Return the (X, Y) coordinate for the center point of the cell that contains the specified text.  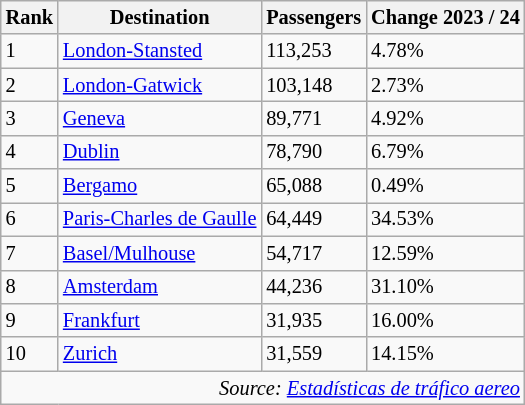
34.53% (446, 219)
65,088 (314, 186)
8 (30, 287)
103,148 (314, 85)
London-Gatwick (160, 85)
4.92% (446, 118)
Bergamo (160, 186)
Amsterdam (160, 287)
10 (30, 354)
Destination (160, 17)
31,935 (314, 320)
4.78% (446, 51)
0.49% (446, 186)
44,236 (314, 287)
Zurich (160, 354)
7 (30, 253)
2 (30, 85)
31.10% (446, 287)
78,790 (314, 152)
16.00% (446, 320)
64,449 (314, 219)
31,559 (314, 354)
6.79% (446, 152)
4 (30, 152)
Source: Estadísticas de tráfico aereo (263, 388)
Rank (30, 17)
Geneva (160, 118)
2.73% (446, 85)
54,717 (314, 253)
14.15% (446, 354)
1 (30, 51)
6 (30, 219)
Basel/Mulhouse (160, 253)
3 (30, 118)
113,253 (314, 51)
Change 2023 / 24 (446, 17)
Dublin (160, 152)
89,771 (314, 118)
Frankfurt (160, 320)
12.59% (446, 253)
London-Stansted (160, 51)
Passengers (314, 17)
Paris-Charles de Gaulle (160, 219)
5 (30, 186)
9 (30, 320)
